From the cell containing the given text, extract its center point as (x, y) coordinate. 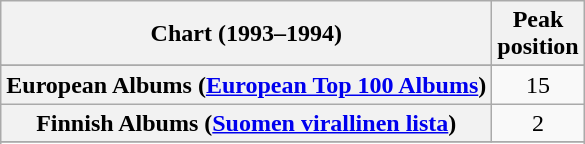
15 (538, 85)
Chart (1993–1994) (246, 34)
2 (538, 123)
Peakposition (538, 34)
European Albums (European Top 100 Albums) (246, 85)
Finnish Albums (Suomen virallinen lista) (246, 123)
